Detect which cell encompasses the target text, then output its (X, Y) center coordinate. 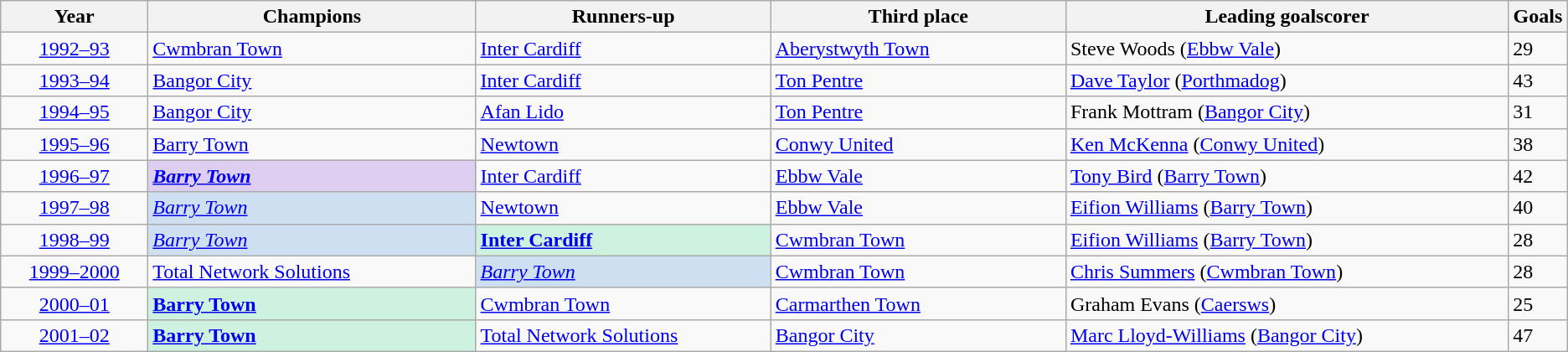
47 (1538, 335)
31 (1538, 112)
38 (1538, 144)
1993–94 (75, 80)
Tony Bird (Barry Town) (1287, 176)
1996–97 (75, 176)
Dave Taylor (Porthmadog) (1287, 80)
2000–01 (75, 303)
Steve Woods (Ebbw Vale) (1287, 49)
Ken McKenna (Conwy United) (1287, 144)
Aberystwyth Town (918, 49)
Carmarthen Town (918, 303)
Frank Mottram (Bangor City) (1287, 112)
25 (1538, 303)
Champions (312, 17)
1992–93 (75, 49)
Graham Evans (Caersws) (1287, 303)
Year (75, 17)
1994–95 (75, 112)
43 (1538, 80)
40 (1538, 208)
1995–96 (75, 144)
2001–02 (75, 335)
1998–99 (75, 240)
Leading goalscorer (1287, 17)
Third place (918, 17)
Runners-up (623, 17)
29 (1538, 49)
Conwy United (918, 144)
42 (1538, 176)
Goals (1538, 17)
1997–98 (75, 208)
Marc Lloyd-Williams (Bangor City) (1287, 335)
1999–2000 (75, 272)
Chris Summers (Cwmbran Town) (1287, 272)
Afan Lido (623, 112)
